From the cell containing the given text, extract its center point as (X, Y) coordinate. 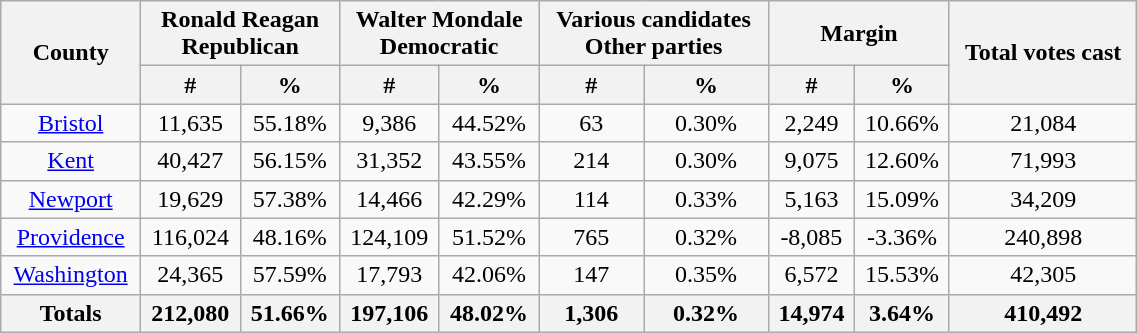
116,024 (191, 237)
765 (592, 237)
124,109 (390, 237)
19,629 (191, 199)
Bristol (71, 123)
12.60% (902, 161)
71,993 (1042, 161)
42,305 (1042, 275)
-8,085 (811, 237)
11,635 (191, 123)
31,352 (390, 161)
34,209 (1042, 199)
212,080 (191, 313)
10.66% (902, 123)
14,974 (811, 313)
3.64% (902, 313)
1,306 (592, 313)
42.29% (489, 199)
48.16% (290, 237)
40,427 (191, 161)
Ronald ReaganRepublican (240, 34)
Walter MondaleDemocratic (440, 34)
15.53% (902, 275)
147 (592, 275)
57.38% (290, 199)
114 (592, 199)
24,365 (191, 275)
Providence (71, 237)
0.35% (706, 275)
15.09% (902, 199)
Totals (71, 313)
Total votes cast (1042, 52)
Washington (71, 275)
5,163 (811, 199)
42.06% (489, 275)
Kent (71, 161)
9,075 (811, 161)
43.55% (489, 161)
57.59% (290, 275)
51.66% (290, 313)
9,386 (390, 123)
0.33% (706, 199)
14,466 (390, 199)
21,084 (1042, 123)
51.52% (489, 237)
410,492 (1042, 313)
56.15% (290, 161)
Newport (71, 199)
214 (592, 161)
197,106 (390, 313)
63 (592, 123)
Various candidatesOther parties (654, 34)
48.02% (489, 313)
Margin (858, 34)
2,249 (811, 123)
17,793 (390, 275)
County (71, 52)
44.52% (489, 123)
6,572 (811, 275)
-3.36% (902, 237)
240,898 (1042, 237)
55.18% (290, 123)
